Return the [X, Y] coordinate for the center point of the cell that contains the specified text.  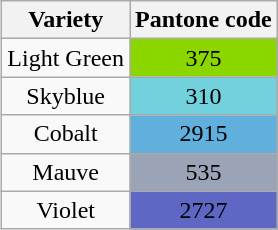
310 [204, 96]
375 [204, 58]
Violet [66, 210]
Cobalt [66, 134]
2727 [204, 210]
2915 [204, 134]
Pantone code [204, 20]
535 [204, 172]
Mauve [66, 172]
Skyblue [66, 96]
Variety [66, 20]
Light Green [66, 58]
